Extract the (x, y) coordinate from the center of the cell holding the provided text.  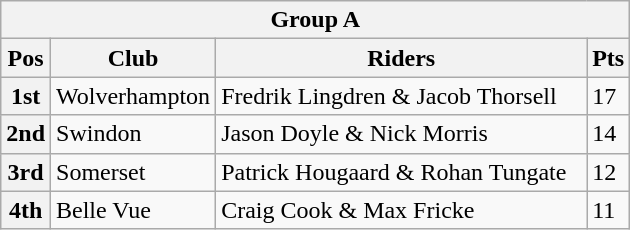
3rd (26, 172)
2nd (26, 134)
Belle Vue (134, 210)
Group A (316, 20)
Craig Cook & Max Fricke (402, 210)
Pos (26, 58)
Patrick Hougaard & Rohan Tungate (402, 172)
14 (608, 134)
Somerset (134, 172)
Riders (402, 58)
Fredrik Lingdren & Jacob Thorsell (402, 96)
Swindon (134, 134)
17 (608, 96)
1st (26, 96)
12 (608, 172)
Pts (608, 58)
Club (134, 58)
Wolverhampton (134, 96)
4th (26, 210)
11 (608, 210)
Jason Doyle & Nick Morris (402, 134)
